Scan for the cell matching the given text and deliver its [X, Y] coordinate at center. 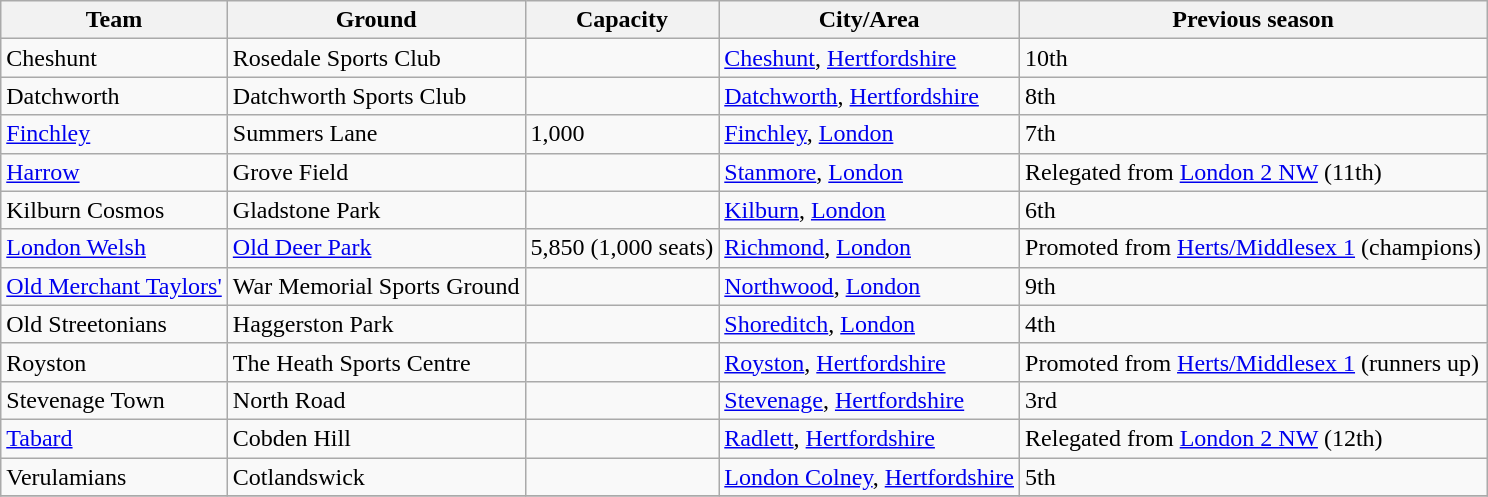
Team [114, 20]
6th [1254, 210]
Old Streetonians [114, 324]
Stevenage, Hertfordshire [870, 400]
Rosedale Sports Club [376, 58]
Grove Field [376, 172]
Kilburn, London [870, 210]
Datchworth [114, 96]
London Welsh [114, 248]
Old Deer Park [376, 248]
Cheshunt, Hertfordshire [870, 58]
War Memorial Sports Ground [376, 286]
Previous season [1254, 20]
8th [1254, 96]
Promoted from Herts/Middlesex 1 (champions) [1254, 248]
North Road [376, 400]
Summers Lane [376, 134]
Finchley, London [870, 134]
Kilburn Cosmos [114, 210]
Promoted from Herts/Middlesex 1 (runners up) [1254, 362]
Finchley [114, 134]
5th [1254, 477]
Royston [114, 362]
Gladstone Park [376, 210]
3rd [1254, 400]
Verulamians [114, 477]
Cotlandswick [376, 477]
Capacity [622, 20]
5,850 (1,000 seats) [622, 248]
7th [1254, 134]
Stevenage Town [114, 400]
City/Area [870, 20]
Royston, Hertfordshire [870, 362]
Tabard [114, 438]
1,000 [622, 134]
Harrow [114, 172]
Shoreditch, London [870, 324]
Cobden Hill [376, 438]
10th [1254, 58]
Richmond, London [870, 248]
Datchworth Sports Club [376, 96]
9th [1254, 286]
The Heath Sports Centre [376, 362]
Stanmore, London [870, 172]
Radlett, Hertfordshire [870, 438]
Relegated from London 2 NW (11th) [1254, 172]
Ground [376, 20]
Northwood, London [870, 286]
London Colney, Hertfordshire [870, 477]
Cheshunt [114, 58]
Old Merchant Taylors' [114, 286]
Datchworth, Hertfordshire [870, 96]
Haggerston Park [376, 324]
Relegated from London 2 NW (12th) [1254, 438]
4th [1254, 324]
